Output the (X, Y) coordinate of the center of the cell containing the given text.  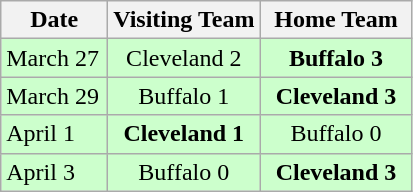
April 3 (54, 172)
Visiting Team (184, 20)
Cleveland 1 (184, 134)
April 1 (54, 134)
Date (54, 20)
Cleveland 2 (184, 58)
March 29 (54, 96)
Buffalo 1 (184, 96)
March 27 (54, 58)
Home Team (336, 20)
Buffalo 3 (336, 58)
